Locate the cell with the specified text and output its (x, y) center coordinate. 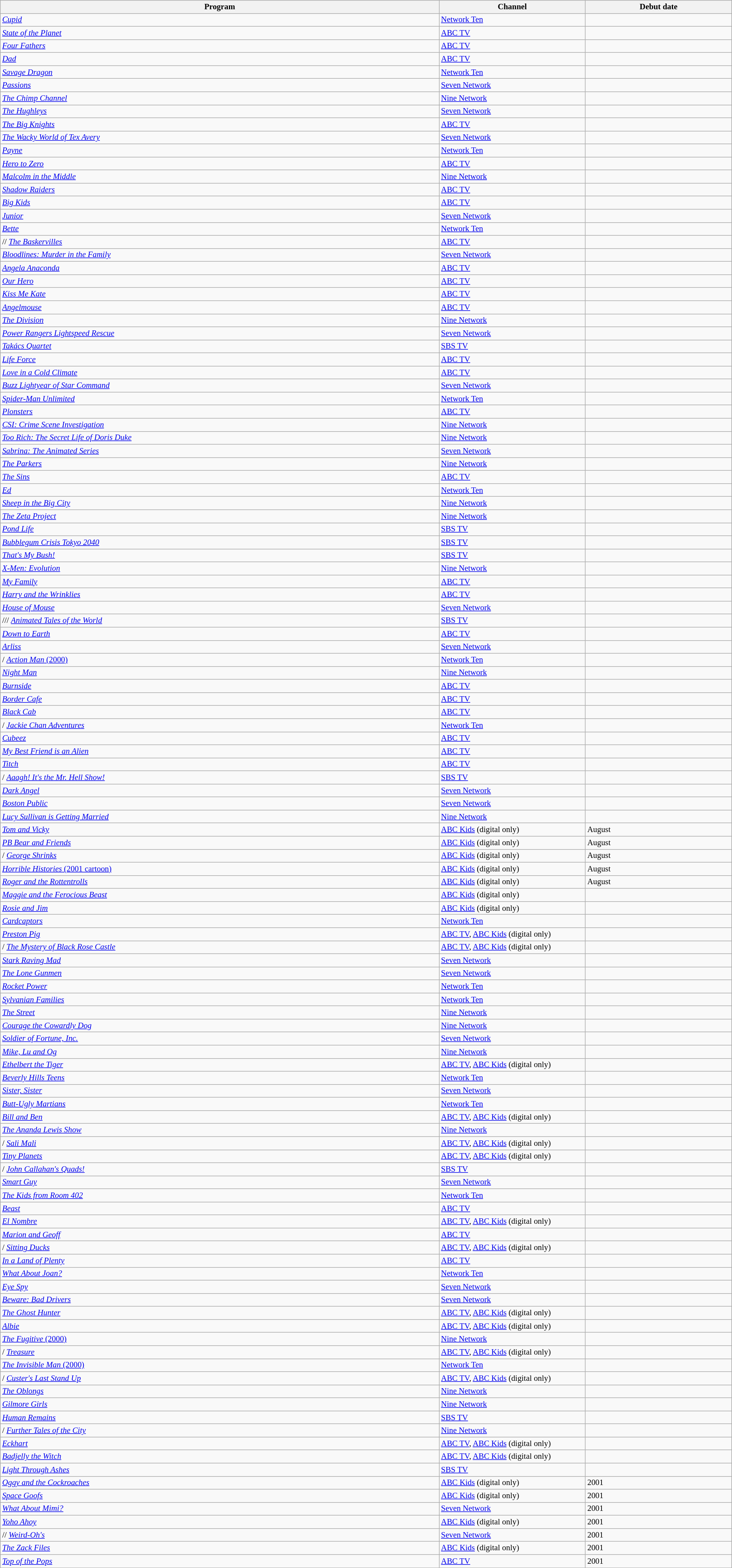
Gilmore Girls (220, 1404)
Malcolm in the Middle (220, 177)
Cardcaptors (220, 921)
Angela Anaconda (220, 268)
Eckhart (220, 1443)
Soldier of Fortune, Inc. (220, 1039)
X-Men: Evolution (220, 568)
Sylvanian Families (220, 1000)
Beverly Hills Teens (220, 1078)
CSI: Crime Scene Investigation (220, 425)
/// Animated Tales of the World (220, 621)
Bubblegum Crisis Tokyo 2040 (220, 542)
Pond Life (220, 529)
Dark Angel (220, 790)
Burnside (220, 686)
House of Mouse (220, 607)
/ George Shrinks (220, 856)
Light Through Ashes (220, 1470)
Ethelbert the Tiger (220, 1065)
Hero to Zero (220, 164)
/ Treasure (220, 1352)
Too Rich: The Secret Life of Doris Duke (220, 438)
Stark Raving Mad (220, 960)
Beware: Bad Drivers (220, 1300)
Savage Dragon (220, 72)
Kiss Me Kate (220, 294)
In a Land of Plenty (220, 1261)
/ Custer's Last Stand Up (220, 1378)
Arliss (220, 647)
Tiny Planets (220, 1156)
Cubeez (220, 738)
Program (220, 7)
Preston Pig (220, 934)
The Hughleys (220, 111)
Beast (220, 1208)
/ The Mystery of Black Rose Castle (220, 947)
Angelmouse (220, 307)
Lucy Sullivan is Getting Married (220, 817)
/ Jackie Chan Adventures (220, 725)
Payne (220, 151)
Border Cafe (220, 699)
Horrible Histories (2001 cartoon) (220, 869)
Debut date (659, 7)
/ Aaagh! It's the Mr. Hell Show! (220, 777)
Harry and the Wrinklies (220, 595)
Tom and Vicky (220, 830)
Night Man (220, 673)
The Ghost Hunter (220, 1313)
Rocket Power (220, 986)
/ Action Man (2000) (220, 660)
Shadow Raiders (220, 189)
Human Remains (220, 1417)
/ Further Tales of the City (220, 1431)
The Parkers (220, 464)
Four Fathers (220, 46)
Dad (220, 59)
What About Joan? (220, 1274)
Albie (220, 1326)
Takács Quartet (220, 347)
Cupid (220, 20)
Courage the Cowardly Dog (220, 1025)
My Best Friend is an Alien (220, 751)
The Fugitive (2000) (220, 1339)
Bill and Ben (220, 1117)
PB Bear and Friends (220, 843)
The Kids from Room 402 (220, 1195)
Smart Guy (220, 1182)
The Ananda Lewis Show (220, 1130)
Buzz Lightyear of Star Command (220, 386)
Rosie and Jim (220, 908)
Bette (220, 229)
Life Force (220, 359)
Boston Public (220, 803)
Our Hero (220, 281)
Mike, Lu and Og (220, 1052)
Yoho Ahoy (220, 1522)
Black Cab (220, 712)
The Invisible Man (2000) (220, 1365)
Maggie and the Ferocious Beast (220, 895)
/ Sitting Ducks (220, 1248)
Channel (512, 7)
Eye Spy (220, 1287)
Power Rangers Lightspeed Rescue (220, 333)
El Nombre (220, 1221)
The Sins (220, 477)
State of the Planet (220, 33)
Big Kids (220, 203)
The Oblongs (220, 1391)
The Division (220, 320)
My Family (220, 582)
/ Sali Mali (220, 1143)
The Wacky World of Tex Avery (220, 137)
Space Goofs (220, 1496)
The Zack Files (220, 1548)
/ John Callahan's Quads! (220, 1169)
Sabrina: The Animated Series (220, 451)
The Chimp Channel (220, 98)
Ed (220, 490)
What About Mimi? (220, 1509)
That's My Bush! (220, 555)
The Street (220, 1013)
Butt-Ugly Martians (220, 1104)
The Lone Gunmen (220, 973)
// The Baskervilles (220, 242)
Down to Earth (220, 634)
Marion and Geoff (220, 1235)
Sheep in the Big City (220, 503)
Top of the Pops (220, 1561)
The Zeta Project (220, 516)
Roger and the Rottentrolls (220, 882)
// Weird-Oh's (220, 1535)
Sister, Sister (220, 1091)
Badjelly the Witch (220, 1456)
The Big Knights (220, 124)
Love in a Cold Climate (220, 372)
Passions (220, 85)
Spider-Man Unlimited (220, 399)
Titch (220, 765)
Bloodlines: Murder in the Family (220, 255)
Junior (220, 216)
Plonsters (220, 412)
Oggy and the Cockroaches (220, 1483)
